Identify which cell holds the provided text, then report its (x, y) central coordinate. 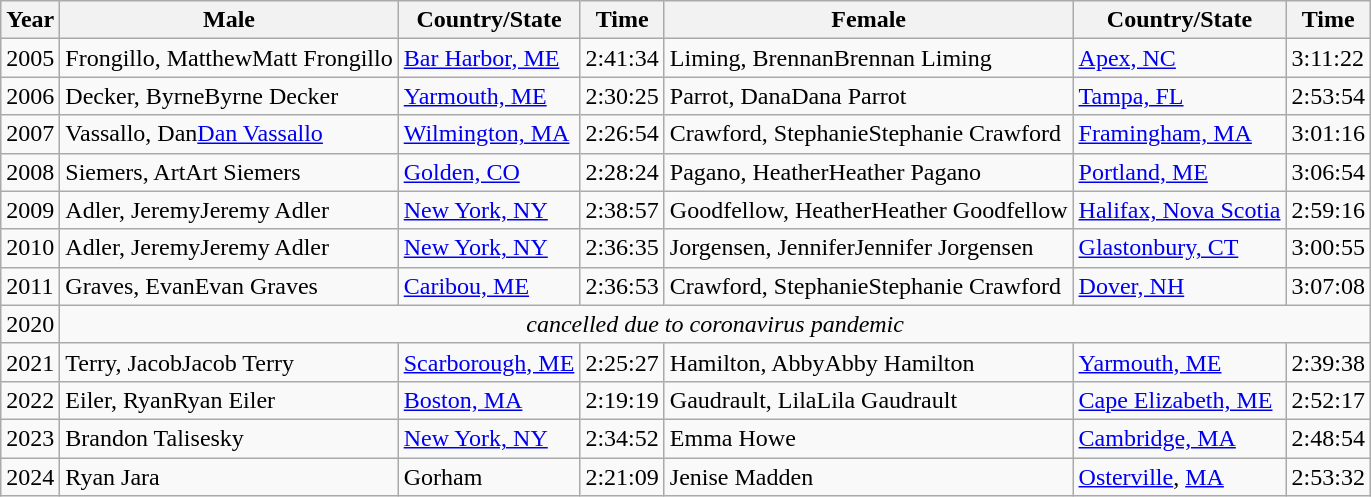
Pagano, HeatherHeather Pagano (868, 172)
2:36:35 (622, 248)
Frongillo, MatthewMatt Frongillo (229, 58)
Bar Harbor, ME (489, 58)
2:48:54 (1328, 438)
2:25:27 (622, 362)
Goodfellow, HeatherHeather Goodfellow (868, 210)
Liming, BrennanBrennan Liming (868, 58)
Terry, JacobJacob Terry (229, 362)
2:34:52 (622, 438)
Framingham, MA (1180, 134)
Siemers, ArtArt Siemers (229, 172)
2022 (30, 400)
Portland, ME (1180, 172)
2:21:09 (622, 477)
Hamilton, AbbyAbby Hamilton (868, 362)
Caribou, ME (489, 286)
Cape Elizabeth, ME (1180, 400)
2:53:54 (1328, 96)
Female (868, 20)
Cambridge, MA (1180, 438)
3:00:55 (1328, 248)
2:39:38 (1328, 362)
3:01:16 (1328, 134)
2020 (30, 324)
2021 (30, 362)
2:53:32 (1328, 477)
Dover, NH (1180, 286)
2007 (30, 134)
2009 (30, 210)
3:06:54 (1328, 172)
Apex, NC (1180, 58)
2:41:34 (622, 58)
2:52:17 (1328, 400)
2024 (30, 477)
Jenise Madden (868, 477)
Year (30, 20)
Male (229, 20)
2005 (30, 58)
Tampa, FL (1180, 96)
2:26:54 (622, 134)
Graves, EvanEvan Graves (229, 286)
Parrot, DanaDana Parrot (868, 96)
Boston, MA (489, 400)
2:38:57 (622, 210)
2023 (30, 438)
Glastonbury, CT (1180, 248)
Golden, CO (489, 172)
2006 (30, 96)
3:07:08 (1328, 286)
Scarborough, ME (489, 362)
2:19:19 (622, 400)
2:36:53 (622, 286)
Ryan Jara (229, 477)
2008 (30, 172)
cancelled due to coronavirus pandemic (716, 324)
Decker, ByrneByrne Decker (229, 96)
Wilmington, MA (489, 134)
2:30:25 (622, 96)
Gorham (489, 477)
2010 (30, 248)
Jorgensen, JenniferJennifer Jorgensen (868, 248)
Emma Howe (868, 438)
3:11:22 (1328, 58)
2011 (30, 286)
2:28:24 (622, 172)
Osterville, MA (1180, 477)
2:59:16 (1328, 210)
Brandon Talisesky (229, 438)
Vassallo, DanDan Vassallo (229, 134)
Eiler, RyanRyan Eiler (229, 400)
Halifax, Nova Scotia (1180, 210)
Gaudrault, LilaLila Gaudrault (868, 400)
